Search for the cell housing the specified text and yield its (x, y) center coordinate. 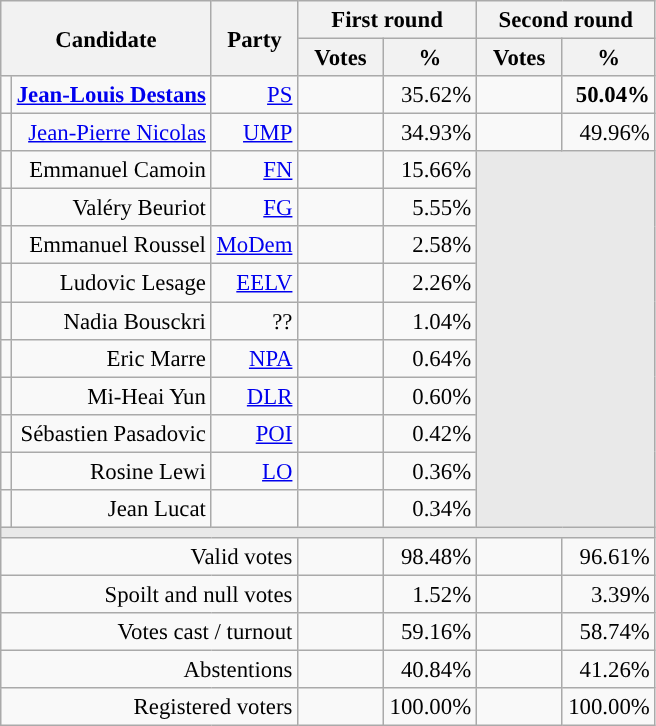
Jean Lucat (111, 509)
PS (254, 95)
0.60% (430, 396)
Votes cast / turnout (150, 632)
Jean-Louis Destans (111, 95)
35.62% (430, 95)
0.64% (430, 358)
1.52% (430, 594)
3.39% (608, 594)
Spoilt and null votes (150, 594)
LO (254, 471)
59.16% (430, 632)
0.36% (430, 471)
5.55% (430, 208)
40.84% (430, 670)
Valid votes (150, 557)
Eric Marre (111, 358)
Emmanuel Roussel (111, 245)
Nadia Bousckri (111, 321)
2.26% (430, 283)
50.04% (608, 95)
49.96% (608, 133)
MoDem (254, 245)
Sébastien Pasadovic (111, 433)
98.48% (430, 557)
96.61% (608, 557)
First round (388, 20)
UMP (254, 133)
Ludovic Lesage (111, 283)
DLR (254, 396)
58.74% (608, 632)
Valéry Beuriot (111, 208)
Abstentions (150, 670)
2.58% (430, 245)
FN (254, 170)
Emmanuel Camoin (111, 170)
FG (254, 208)
EELV (254, 283)
Party (254, 38)
POI (254, 433)
Mi-Heai Yun (111, 396)
Jean-Pierre Nicolas (111, 133)
Registered voters (150, 707)
?? (254, 321)
Second round (566, 20)
0.34% (430, 509)
0.42% (430, 433)
1.04% (430, 321)
NPA (254, 358)
34.93% (430, 133)
Candidate (106, 38)
Rosine Lewi (111, 471)
41.26% (608, 670)
15.66% (430, 170)
